Pinpoint the cell where the given text exists, returning its [x, y] midpoint coordinate. 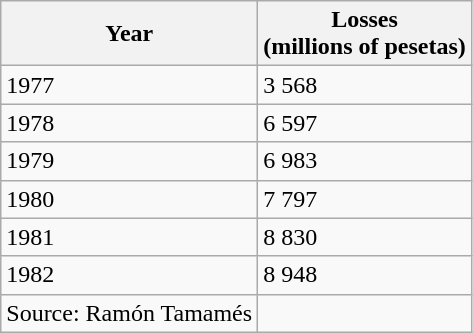
1980 [130, 199]
Losses(millions of pesetas) [365, 34]
6 983 [365, 161]
8 830 [365, 237]
3 568 [365, 85]
1982 [130, 275]
Year [130, 34]
6 597 [365, 123]
1977 [130, 85]
7 797 [365, 199]
1981 [130, 237]
1979 [130, 161]
8 948 [365, 275]
Source: Ramón Tamamés [130, 313]
1978 [130, 123]
